From the cell containing the given text, extract its center point as (x, y) coordinate. 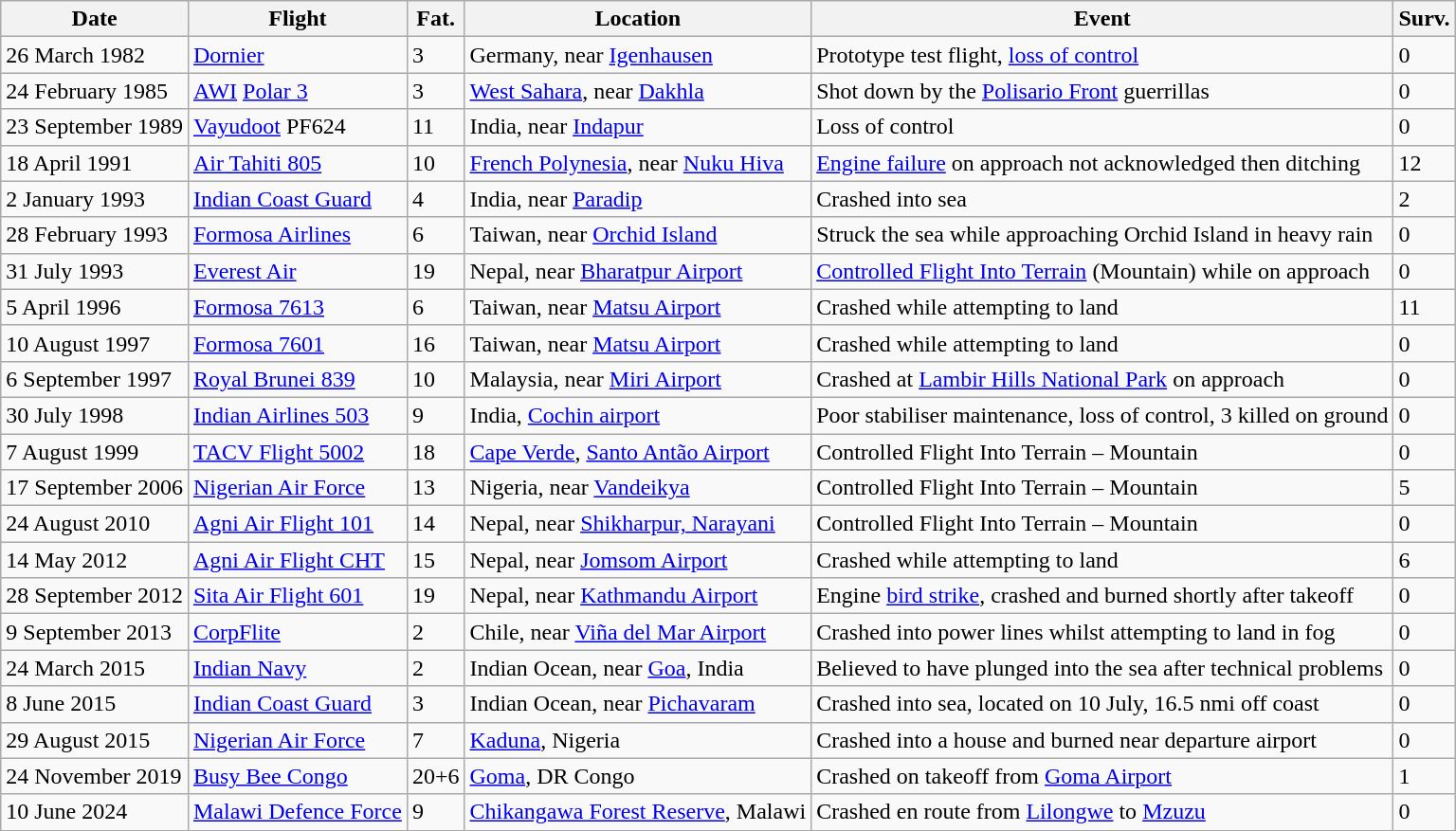
Crashed into sea (1102, 199)
17 September 2006 (95, 488)
8 June 2015 (95, 704)
5 (1424, 488)
CorpFlite (298, 632)
Everest Air (298, 271)
Formosa Airlines (298, 235)
Struck the sea while approaching Orchid Island in heavy rain (1102, 235)
Crashed into power lines whilst attempting to land in fog (1102, 632)
14 (436, 524)
16 (436, 343)
Nepal, near Kathmandu Airport (638, 596)
Nepal, near Bharatpur Airport (638, 271)
12 (1424, 163)
28 February 1993 (95, 235)
Germany, near Igenhausen (638, 55)
Nigeria, near Vandeikya (638, 488)
Air Tahiti 805 (298, 163)
6 September 1997 (95, 379)
Engine bird strike, crashed and burned shortly after takeoff (1102, 596)
Busy Bee Congo (298, 776)
10 June 2024 (95, 812)
30 July 1998 (95, 415)
Surv. (1424, 19)
Dornier (298, 55)
AWI Polar 3 (298, 91)
Indian Ocean, near Goa, India (638, 668)
14 May 2012 (95, 560)
Prototype test flight, loss of control (1102, 55)
31 July 1993 (95, 271)
Believed to have plunged into the sea after technical problems (1102, 668)
18 (436, 452)
Cape Verde, Santo Antão Airport (638, 452)
Date (95, 19)
Fat. (436, 19)
Loss of control (1102, 127)
24 November 2019 (95, 776)
7 (436, 740)
Nepal, near Shikharpur, Narayani (638, 524)
2 January 1993 (95, 199)
Crashed en route from Lilongwe to Mzuzu (1102, 812)
Crashed at Lambir Hills National Park on approach (1102, 379)
India, Cochin airport (638, 415)
Taiwan, near Orchid Island (638, 235)
9 September 2013 (95, 632)
28 September 2012 (95, 596)
18 April 1991 (95, 163)
Nepal, near Jomsom Airport (638, 560)
Formosa 7613 (298, 307)
Vayudoot PF624 (298, 127)
West Sahara, near Dakhla (638, 91)
15 (436, 560)
Goma, DR Congo (638, 776)
Indian Navy (298, 668)
26 March 1982 (95, 55)
10 August 1997 (95, 343)
Malaysia, near Miri Airport (638, 379)
4 (436, 199)
Crashed into a house and burned near departure airport (1102, 740)
Shot down by the Polisario Front guerrillas (1102, 91)
Malawi Defence Force (298, 812)
23 September 1989 (95, 127)
Kaduna, Nigeria (638, 740)
1 (1424, 776)
Chile, near Viña del Mar Airport (638, 632)
24 August 2010 (95, 524)
India, near Indapur (638, 127)
TACV Flight 5002 (298, 452)
Agni Air Flight 101 (298, 524)
Engine failure on approach not acknowledged then ditching (1102, 163)
Royal Brunei 839 (298, 379)
Event (1102, 19)
Agni Air Flight CHT (298, 560)
5 April 1996 (95, 307)
13 (436, 488)
24 March 2015 (95, 668)
Crashed into sea, located on 10 July, 16.5 nmi off coast (1102, 704)
French Polynesia, near Nuku Hiva (638, 163)
Sita Air Flight 601 (298, 596)
Indian Airlines 503 (298, 415)
Location (638, 19)
Flight (298, 19)
India, near Paradip (638, 199)
Formosa 7601 (298, 343)
29 August 2015 (95, 740)
20+6 (436, 776)
Poor stabiliser maintenance, loss of control, 3 killed on ground (1102, 415)
Controlled Flight Into Terrain (Mountain) while on approach (1102, 271)
Crashed on takeoff from Goma Airport (1102, 776)
Indian Ocean, near Pichavaram (638, 704)
Chikangawa Forest Reserve, Malawi (638, 812)
24 February 1985 (95, 91)
7 August 1999 (95, 452)
